Determine the [x, y] coordinate at the center of the cell enclosing the given text.  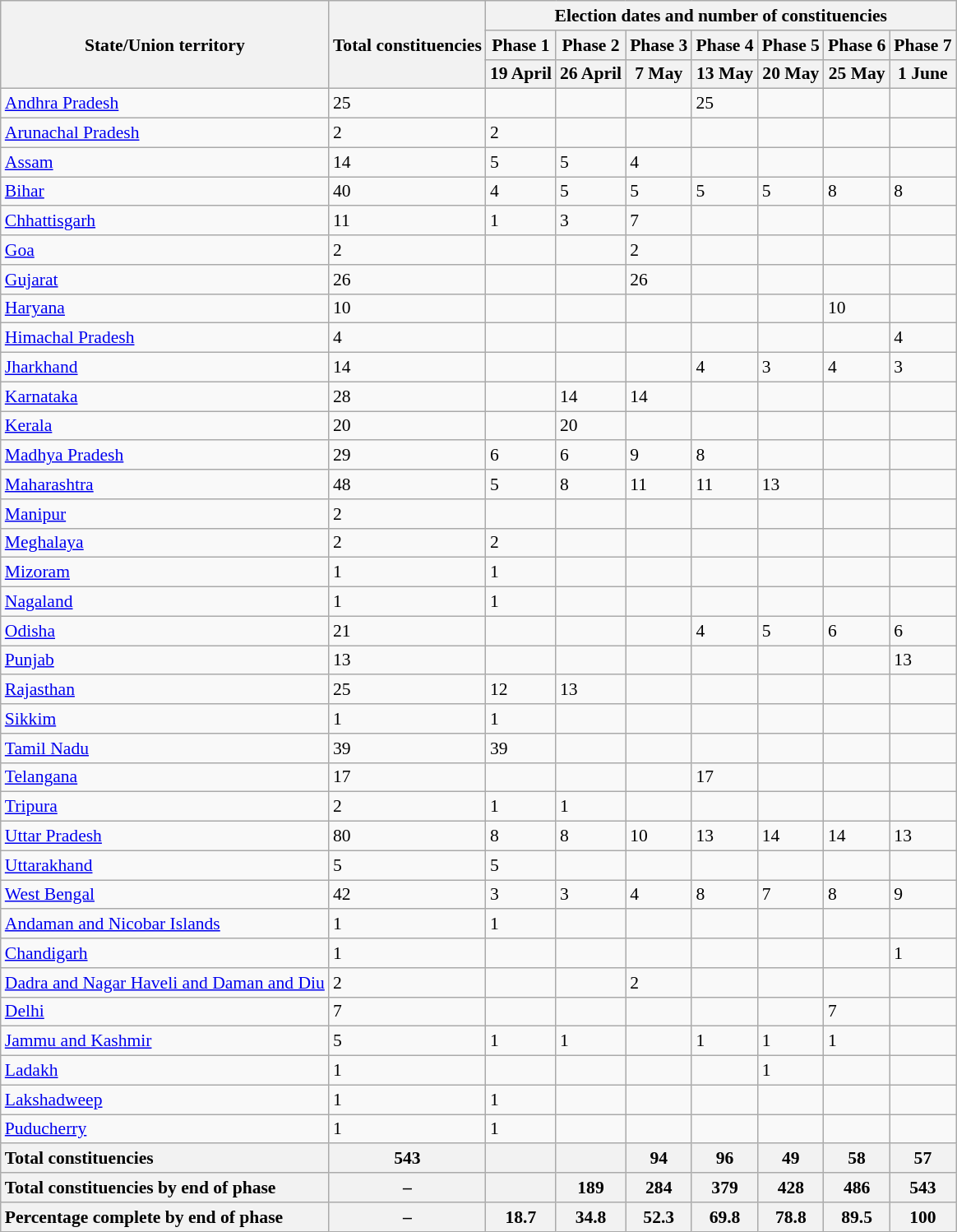
Bihar [164, 192]
Total constituencies by end of phase [164, 1188]
69.8 [724, 1217]
34.8 [590, 1217]
Dadra and Nagar Haveli and Daman and Diu [164, 983]
42 [408, 895]
Kerala [164, 426]
57 [922, 1159]
58 [857, 1159]
Gujarat [164, 280]
28 [408, 396]
State/Union territory [164, 44]
Nagaland [164, 602]
Phase 5 [791, 45]
12 [521, 690]
Mizoram [164, 572]
Sikkim [164, 719]
Phase 3 [659, 45]
100 [922, 1217]
Manipur [164, 514]
Lakshadweep [164, 1100]
West Bengal [164, 895]
Maharashtra [164, 484]
1 June [922, 74]
Jammu and Kashmir [164, 1041]
19 April [521, 74]
486 [857, 1188]
Phase 1 [521, 45]
379 [724, 1188]
Odisha [164, 631]
20 May [791, 74]
48 [408, 484]
Election dates and number of constituencies [721, 16]
7 May [659, 74]
Uttarakhand [164, 865]
80 [408, 836]
Telangana [164, 777]
Uttar Pradesh [164, 836]
96 [724, 1159]
Phase 4 [724, 45]
Assam [164, 162]
Ladakh [164, 1071]
49 [791, 1159]
Haryana [164, 308]
29 [408, 456]
40 [408, 192]
26 April [590, 74]
Phase 2 [590, 45]
Tripura [164, 807]
Andaman and Nicobar Islands [164, 924]
52.3 [659, 1217]
189 [590, 1188]
Phase 7 [922, 45]
Karnataka [164, 396]
Puducherry [164, 1129]
Chandigarh [164, 953]
Himachal Pradesh [164, 338]
Andhra Pradesh [164, 104]
21 [408, 631]
Jharkhand [164, 368]
13 May [724, 74]
Tamil Nadu [164, 748]
Goa [164, 250]
Chhattisgarh [164, 221]
89.5 [857, 1217]
Rajasthan [164, 690]
78.8 [791, 1217]
18.7 [521, 1217]
Phase 6 [857, 45]
Meghalaya [164, 543]
Arunachal Pradesh [164, 133]
Delhi [164, 1012]
Percentage complete by end of phase [164, 1217]
Madhya Pradesh [164, 456]
25 May [857, 74]
94 [659, 1159]
284 [659, 1188]
428 [791, 1188]
Punjab [164, 660]
